Return [X, Y] of the center of cell containing provided text 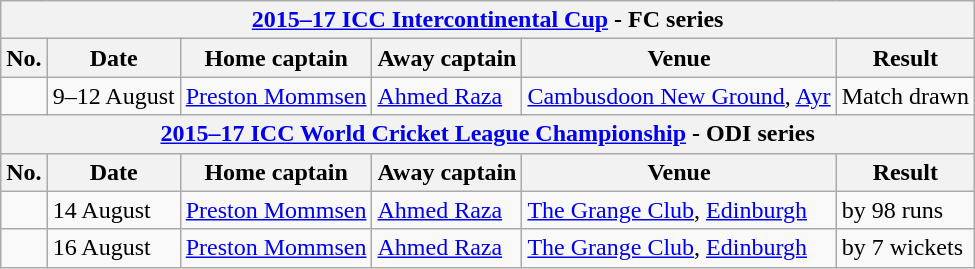
by 7 wickets [905, 248]
2015–17 ICC World Cricket League Championship - ODI series [488, 134]
16 August [114, 248]
Match drawn [905, 96]
2015–17 ICC Intercontinental Cup - FC series [488, 20]
9–12 August [114, 96]
by 98 runs [905, 210]
14 August [114, 210]
Cambusdoon New Ground, Ayr [679, 96]
